Locate the cell with the specified text and output its [X, Y] center coordinate. 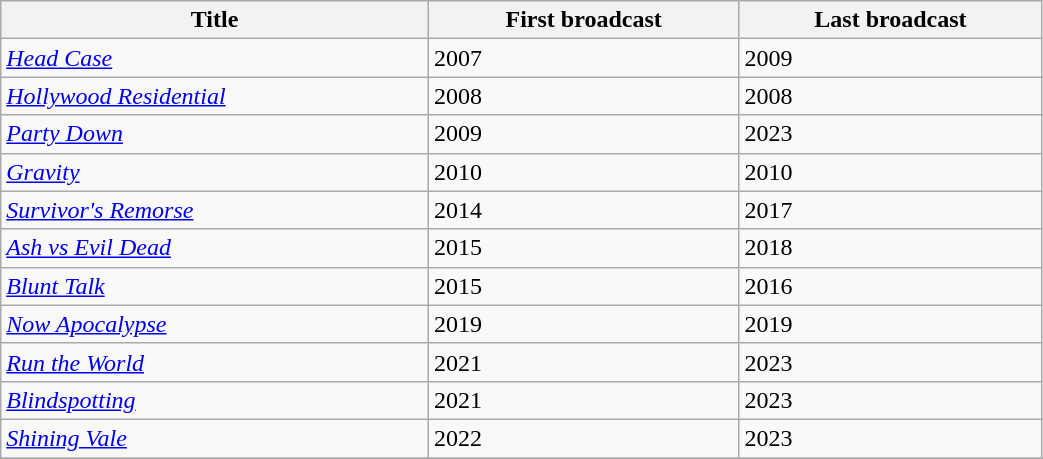
Now Apocalypse [215, 324]
2007 [583, 58]
2018 [890, 248]
Last broadcast [890, 20]
Blunt Talk [215, 286]
Ash vs Evil Dead [215, 248]
Party Down [215, 134]
Hollywood Residential [215, 96]
Shining Vale [215, 438]
Survivor's Remorse [215, 210]
Head Case [215, 58]
2022 [583, 438]
Blindspotting [215, 400]
2017 [890, 210]
First broadcast [583, 20]
Title [215, 20]
2014 [583, 210]
2016 [890, 286]
Run the World [215, 362]
Gravity [215, 172]
